Output the (X, Y) coordinate of the center of the cell containing the given text.  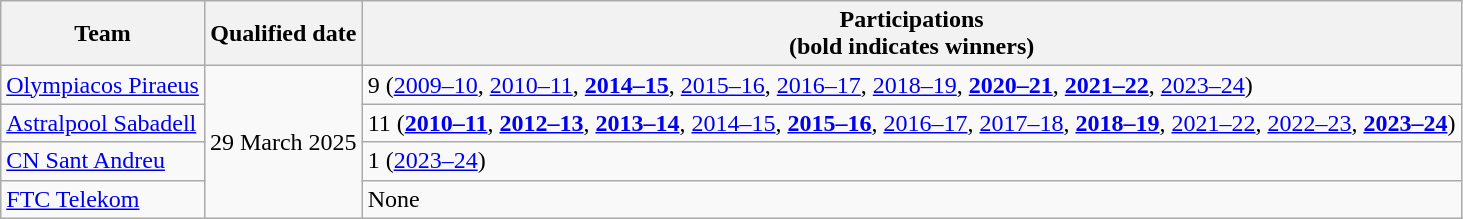
Team (103, 34)
None (912, 199)
Olympiacos Piraeus (103, 85)
FTC Telekom (103, 199)
Qualified date (283, 34)
Astralpool Sabadell (103, 123)
Participations(bold indicates winners) (912, 34)
CN Sant Andreu (103, 161)
1 (2023–24) (912, 161)
9 (2009–10, 2010–11, 2014–15, 2015–16, 2016–17, 2018–19, 2020–21, 2021–22, 2023–24) (912, 85)
11 (2010–11, 2012–13, 2013–14, 2014–15, 2015–16, 2016–17, 2017–18, 2018–19, 2021–22, 2022–23, 2023–24) (912, 123)
29 March 2025 (283, 142)
